Determine the (x, y) coordinate at the center of the cell enclosing the given text.  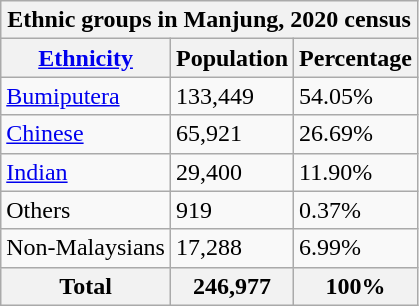
Non-Malaysians (86, 248)
Bumiputera (86, 96)
Total (86, 286)
Ethnic groups in Manjung, 2020 census (210, 20)
0.37% (356, 210)
133,449 (232, 96)
6.99% (356, 248)
Percentage (356, 58)
65,921 (232, 134)
Others (86, 210)
54.05% (356, 96)
Population (232, 58)
246,977 (232, 286)
100% (356, 286)
Indian (86, 172)
Ethnicity (86, 58)
11.90% (356, 172)
17,288 (232, 248)
29,400 (232, 172)
26.69% (356, 134)
Chinese (86, 134)
919 (232, 210)
